Output the (x, y) coordinate of the center of the cell containing the given text.  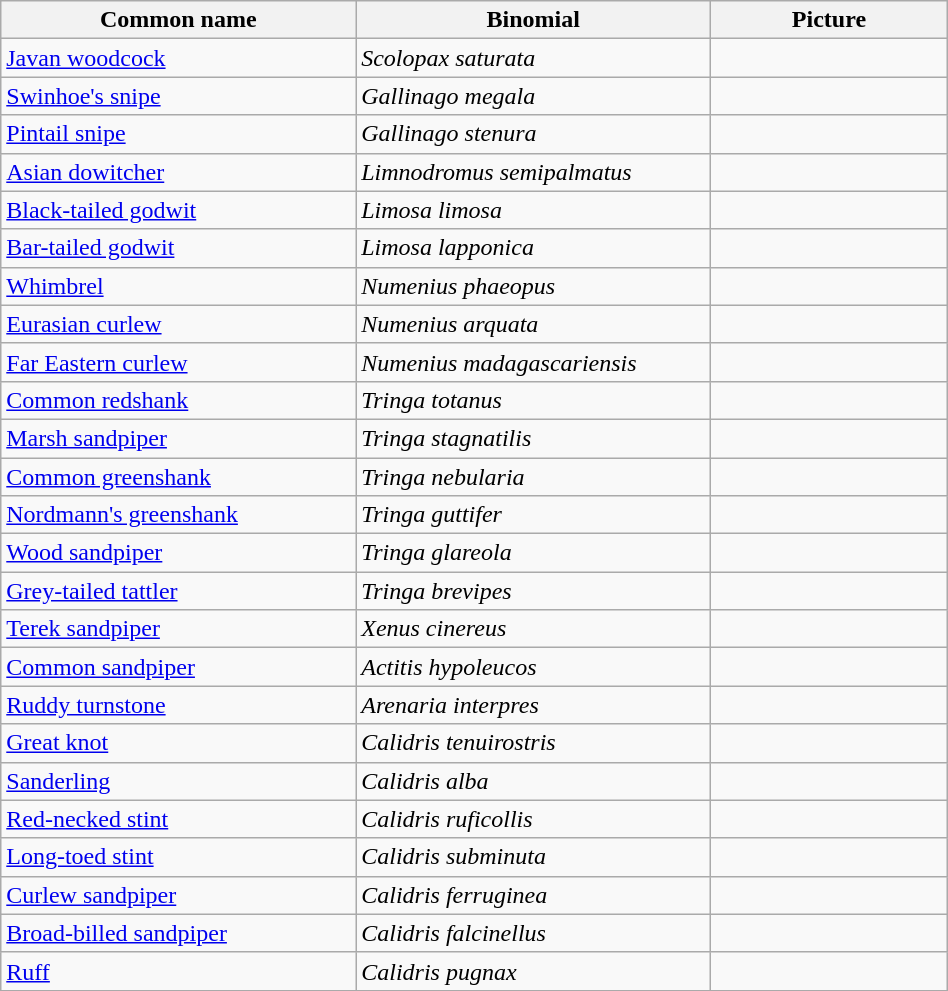
Calidris subminuta (534, 857)
Common name (178, 20)
Long-toed stint (178, 857)
Calidris ferruginea (534, 895)
Calidris pugnax (534, 971)
Swinhoe's snipe (178, 96)
Scolopax saturata (534, 58)
Binomial (534, 20)
Limnodromus semipalmatus (534, 172)
Tringa totanus (534, 400)
Wood sandpiper (178, 553)
Pintail snipe (178, 134)
Ruddy turnstone (178, 705)
Arenaria interpres (534, 705)
Whimbrel (178, 286)
Asian dowitcher (178, 172)
Gallinago megala (534, 96)
Tringa glareola (534, 553)
Tringa guttifer (534, 515)
Bar-tailed godwit (178, 248)
Grey-tailed tattler (178, 591)
Calidris ruficollis (534, 819)
Tringa brevipes (534, 591)
Limosa limosa (534, 210)
Calidris alba (534, 781)
Marsh sandpiper (178, 438)
Far Eastern curlew (178, 362)
Tringa stagnatilis (534, 438)
Numenius madagascariensis (534, 362)
Broad-billed sandpiper (178, 933)
Actitis hypoleucos (534, 667)
Sanderling (178, 781)
Javan woodcock (178, 58)
Eurasian curlew (178, 324)
Nordmann's greenshank (178, 515)
Common greenshank (178, 477)
Tringa nebularia (534, 477)
Limosa lapponica (534, 248)
Numenius arquata (534, 324)
Curlew sandpiper (178, 895)
Gallinago stenura (534, 134)
Calidris tenuirostris (534, 743)
Picture (830, 20)
Terek sandpiper (178, 629)
Red-necked stint (178, 819)
Black-tailed godwit (178, 210)
Xenus cinereus (534, 629)
Ruff (178, 971)
Common redshank (178, 400)
Numenius phaeopus (534, 286)
Great knot (178, 743)
Common sandpiper (178, 667)
Calidris falcinellus (534, 933)
